Locate the cell with the specified text and output its (x, y) center coordinate. 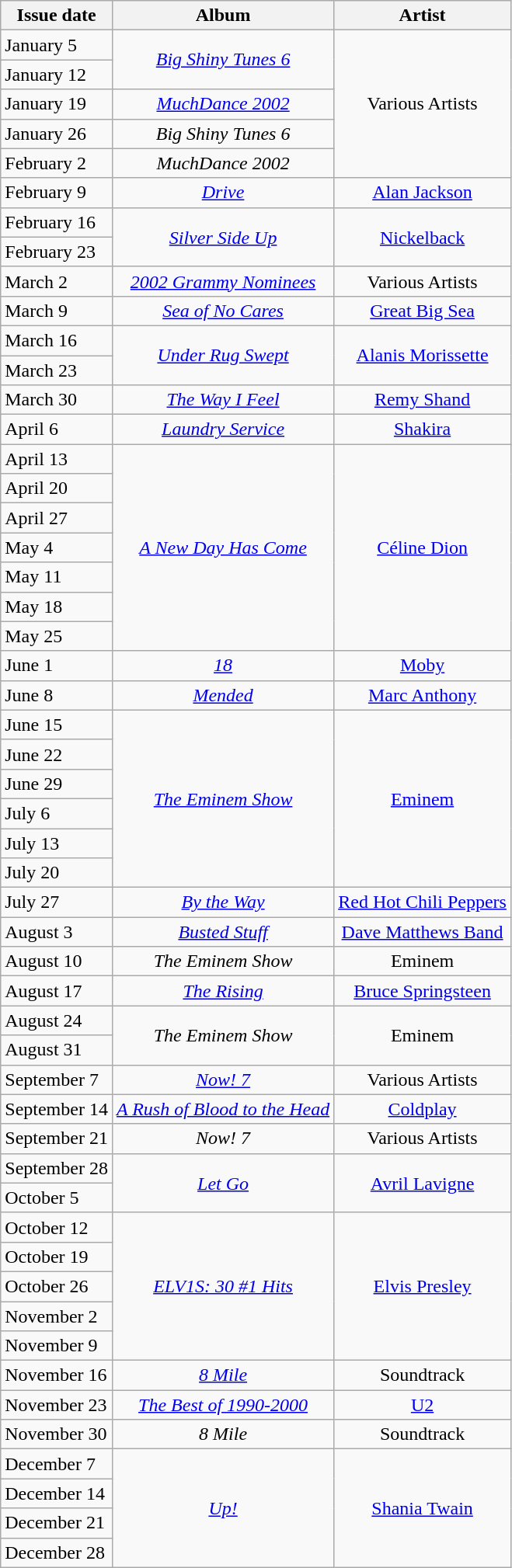
March 23 (57, 370)
December 7 (57, 1464)
May 4 (57, 548)
September 14 (57, 1109)
Mended (222, 695)
Nickelback (423, 237)
October 19 (57, 1257)
November 23 (57, 1405)
2002 Grammy Nominees (222, 281)
June 1 (57, 666)
Céline Dion (423, 548)
August 3 (57, 932)
May 18 (57, 607)
January 5 (57, 45)
Elvis Presley (423, 1286)
December 21 (57, 1523)
Moby (423, 666)
Sea of No Cares (222, 311)
A Rush of Blood to the Head (222, 1109)
November 30 (57, 1434)
Bruce Springsteen (423, 991)
Alanis Morissette (423, 355)
April 6 (57, 429)
Silver Side Up (222, 237)
Marc Anthony (423, 695)
April 13 (57, 459)
By the Way (222, 902)
Avril Lavigne (423, 1183)
Under Rug Swept (222, 355)
Remy Shand (423, 400)
July 27 (57, 902)
February 9 (57, 193)
Let Go (222, 1183)
October 26 (57, 1286)
September 28 (57, 1168)
December 14 (57, 1493)
Coldplay (423, 1109)
Alan Jackson (423, 193)
18 (222, 666)
A New Day Has Come (222, 548)
November 9 (57, 1346)
January 26 (57, 134)
December 28 (57, 1552)
Great Big Sea (423, 311)
November 2 (57, 1316)
January 12 (57, 75)
July 13 (57, 843)
July 20 (57, 873)
January 19 (57, 104)
March 2 (57, 281)
The Best of 1990-2000 (222, 1405)
February 23 (57, 252)
Red Hot Chili Peppers (423, 902)
August 10 (57, 961)
Dave Matthews Band (423, 932)
Drive (222, 193)
September 7 (57, 1080)
August 17 (57, 991)
February 2 (57, 163)
August 24 (57, 1020)
The Way I Feel (222, 400)
Issue date (57, 16)
Album (222, 16)
June 8 (57, 695)
September 21 (57, 1139)
August 31 (57, 1050)
June 29 (57, 784)
June 15 (57, 725)
U2 (423, 1405)
July 6 (57, 813)
June 22 (57, 754)
April 27 (57, 518)
October 5 (57, 1198)
May 11 (57, 577)
May 25 (57, 636)
March 30 (57, 400)
Laundry Service (222, 429)
March 16 (57, 340)
Artist (423, 16)
Busted Stuff (222, 932)
Shania Twain (423, 1508)
Up! (222, 1508)
February 16 (57, 222)
The Rising (222, 991)
April 20 (57, 488)
October 12 (57, 1227)
Shakira (423, 429)
November 16 (57, 1375)
March 9 (57, 311)
ELV1S: 30 #1 Hits (222, 1286)
